From the cell containing the given text, extract its center point as (x, y) coordinate. 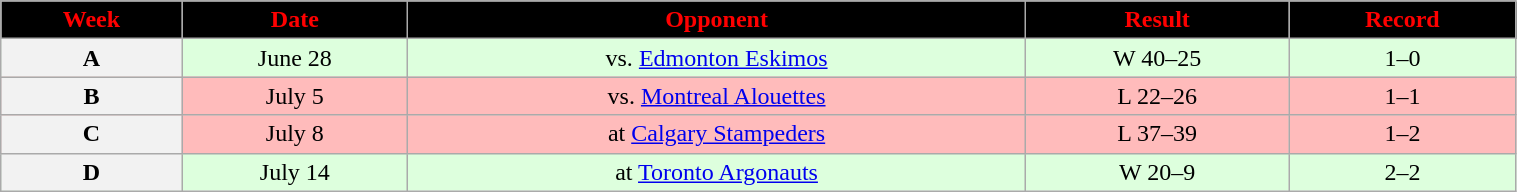
1–0 (1402, 58)
L 22–26 (1158, 96)
L 37–39 (1158, 134)
Result (1158, 20)
July 14 (294, 172)
1–1 (1402, 96)
Opponent (717, 20)
June 28 (294, 58)
B (92, 96)
W 20–9 (1158, 172)
July 5 (294, 96)
at Calgary Stampeders (717, 134)
C (92, 134)
1–2 (1402, 134)
July 8 (294, 134)
A (92, 58)
Date (294, 20)
W 40–25 (1158, 58)
vs. Edmonton Eskimos (717, 58)
vs. Montreal Alouettes (717, 96)
Record (1402, 20)
2–2 (1402, 172)
D (92, 172)
at Toronto Argonauts (717, 172)
Week (92, 20)
